For the text-containing cell, return its midpoint in (X, Y) coordinate format. 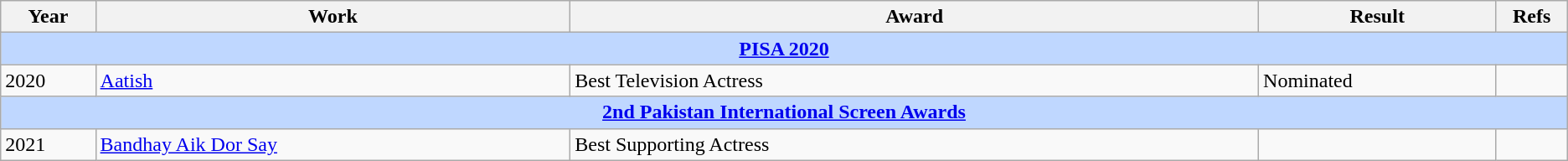
Best Television Actress (915, 80)
Result (1377, 17)
Bandhay Aik Dor Say (333, 144)
2020 (49, 80)
Best Supporting Actress (915, 144)
Work (333, 17)
Nominated (1377, 80)
2nd Pakistan International Screen Awards (784, 112)
2021 (49, 144)
PISA 2020 (784, 49)
Year (49, 17)
Refs (1531, 17)
Aatish (333, 80)
Award (915, 17)
